For the text-containing cell, return its midpoint in (X, Y) coordinate format. 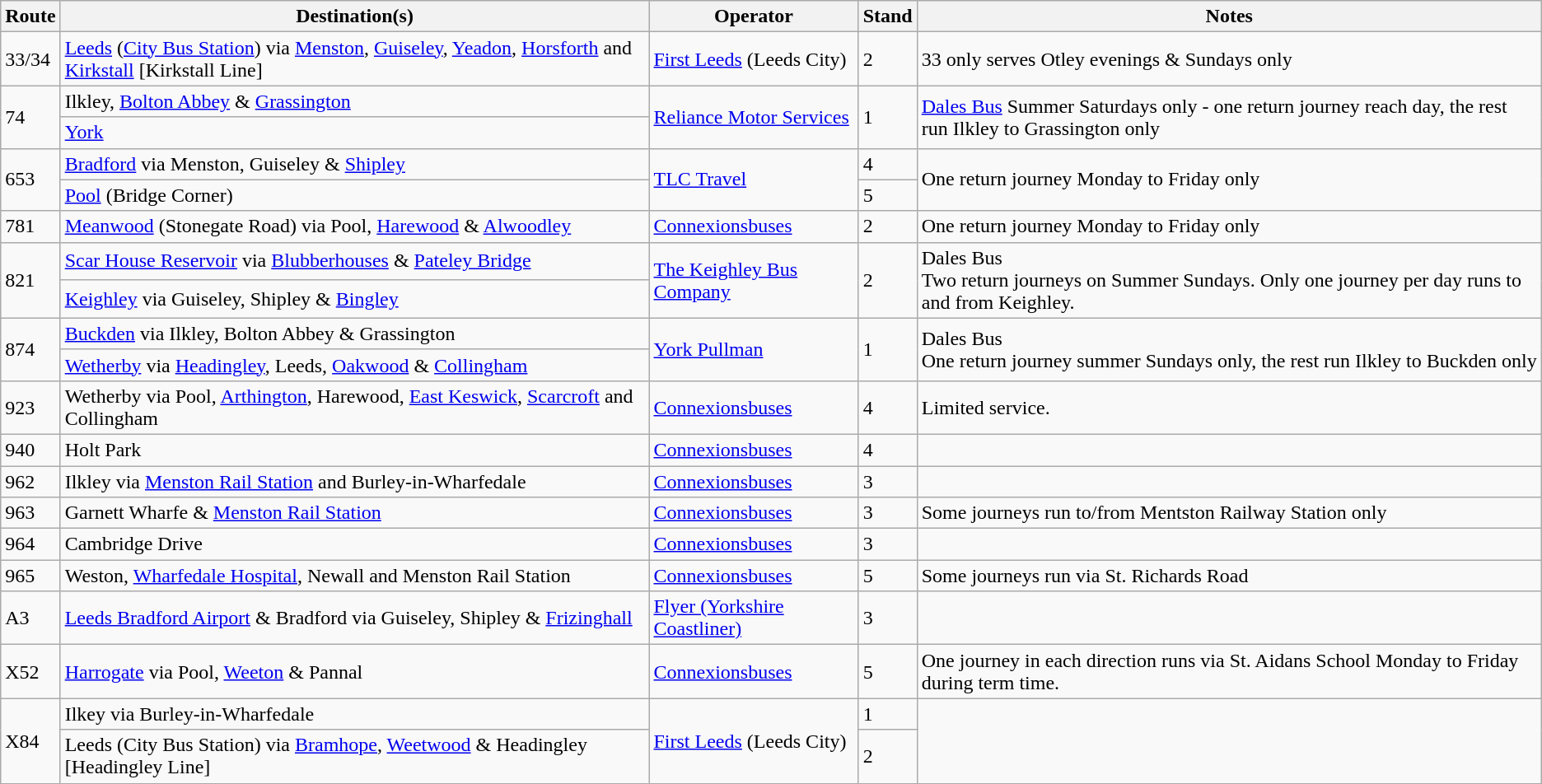
Garnett Wharfe & Menston Rail Station (354, 513)
965 (30, 576)
963 (30, 513)
Limited service. (1229, 407)
Keighley via Guiseley, Shipley & Bingley (354, 299)
Some journeys run to/from Mentston Railway Station only (1229, 513)
Route (30, 16)
Holt Park (354, 450)
874 (30, 349)
Pool (Bridge Corner) (354, 195)
One journey in each direction runs via St. Aidans School Monday to Friday during term time. (1229, 672)
923 (30, 407)
Dales BusTwo return journeys on Summer Sundays. Only one journey per day runs to and from Keighley. (1229, 280)
Harrogate via Pool, Weeton & Pannal (354, 672)
Meanwood (Stonegate Road) via Pool, Harewood & Alwoodley (354, 226)
Dales Bus Summer Saturdays only - one return journey reach day, the rest run Ilkley to Grassington only (1229, 117)
Wetherby via Headingley, Leeds, Oakwood & Collingham (354, 365)
964 (30, 544)
Leeds (City Bus Station) via Bramhope, Weetwood & Headingley [Headingley Line] (354, 756)
Ilkley via Menston Rail Station and Burley-in-Wharfedale (354, 482)
Buckden via Ilkley, Bolton Abbey & Grassington (354, 334)
Flyer (Yorkshire Coastliner) (754, 618)
74 (30, 117)
TLC Travel (754, 180)
Scar House Reservoir via Blubberhouses & Pateley Bridge (354, 261)
781 (30, 226)
Stand (888, 16)
Dales BusOne return journey summer Sundays only, the rest run Ilkley to Buckden only (1229, 349)
Some journeys run via St. Richards Road (1229, 576)
Ilkley, Bolton Abbey & Grassington (354, 101)
Wetherby via Pool, Arthington, Harewood, East Keswick, Scarcroft and Collingham (354, 407)
821 (30, 280)
Notes (1229, 16)
33/34 (30, 59)
33 only serves Otley evenings & Sundays only (1229, 59)
A3 (30, 618)
Ilkey via Burley-in-Wharfedale (354, 714)
Bradford via Menston, Guiseley & Shipley (354, 164)
York (354, 133)
Cambridge Drive (354, 544)
The Keighley Bus Company (754, 280)
Weston, Wharfedale Hospital, Newall and Menston Rail Station (354, 576)
Destination(s) (354, 16)
653 (30, 180)
Operator (754, 16)
962 (30, 482)
X84 (30, 741)
Leeds (City Bus Station) via Menston, Guiseley, Yeadon, Horsforth and Kirkstall [Kirkstall Line] (354, 59)
Reliance Motor Services (754, 117)
X52 (30, 672)
York Pullman (754, 349)
940 (30, 450)
Leeds Bradford Airport & Bradford via Guiseley, Shipley & Frizinghall (354, 618)
